Determine the [X, Y] coordinate at the center of the cell enclosing the given text.  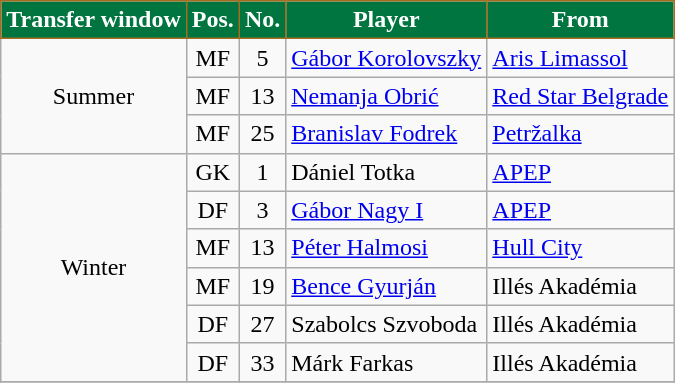
Player [386, 20]
27 [262, 324]
GK [212, 172]
Gábor Korolovszky [386, 58]
Gábor Nagy I [386, 210]
33 [262, 362]
Petržalka [580, 134]
Péter Halmosi [386, 248]
Hull City [580, 248]
3 [262, 210]
Winter [94, 267]
Márk Farkas [386, 362]
Aris Limassol [580, 58]
From [580, 20]
19 [262, 286]
Dániel Totka [386, 172]
1 [262, 172]
Nemanja Obrić [386, 96]
No. [262, 20]
Szabolcs Szvoboda [386, 324]
Pos. [212, 20]
Summer [94, 96]
25 [262, 134]
Bence Gyurján [386, 286]
Red Star Belgrade [580, 96]
5 [262, 58]
Transfer window [94, 20]
Branislav Fodrek [386, 134]
